For the text-containing cell, return its midpoint in (X, Y) coordinate format. 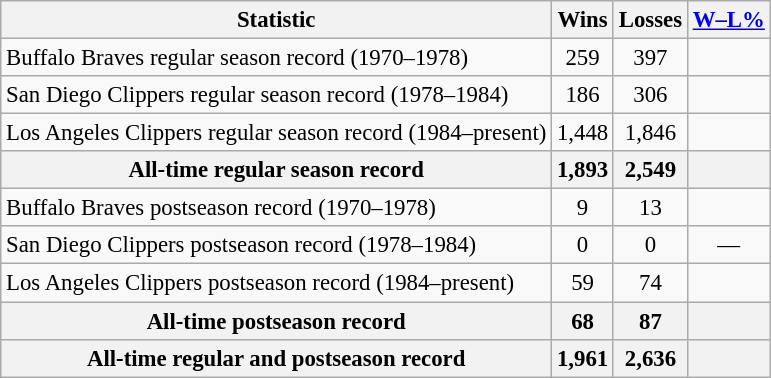
68 (583, 321)
259 (583, 58)
San Diego Clippers regular season record (1978–1984) (276, 95)
306 (650, 95)
San Diego Clippers postseason record (1978–1984) (276, 245)
74 (650, 283)
Los Angeles Clippers regular season record (1984–present) (276, 133)
2,549 (650, 170)
Los Angeles Clippers postseason record (1984–present) (276, 283)
1,846 (650, 133)
1,961 (583, 358)
W–L% (728, 20)
All-time regular and postseason record (276, 358)
All-time regular season record (276, 170)
2,636 (650, 358)
1,893 (583, 170)
Buffalo Braves postseason record (1970–1978) (276, 208)
397 (650, 58)
All-time postseason record (276, 321)
Wins (583, 20)
186 (583, 95)
Statistic (276, 20)
13 (650, 208)
9 (583, 208)
— (728, 245)
59 (583, 283)
Buffalo Braves regular season record (1970–1978) (276, 58)
87 (650, 321)
Losses (650, 20)
1,448 (583, 133)
